For the text-containing cell, return its midpoint in (x, y) coordinate format. 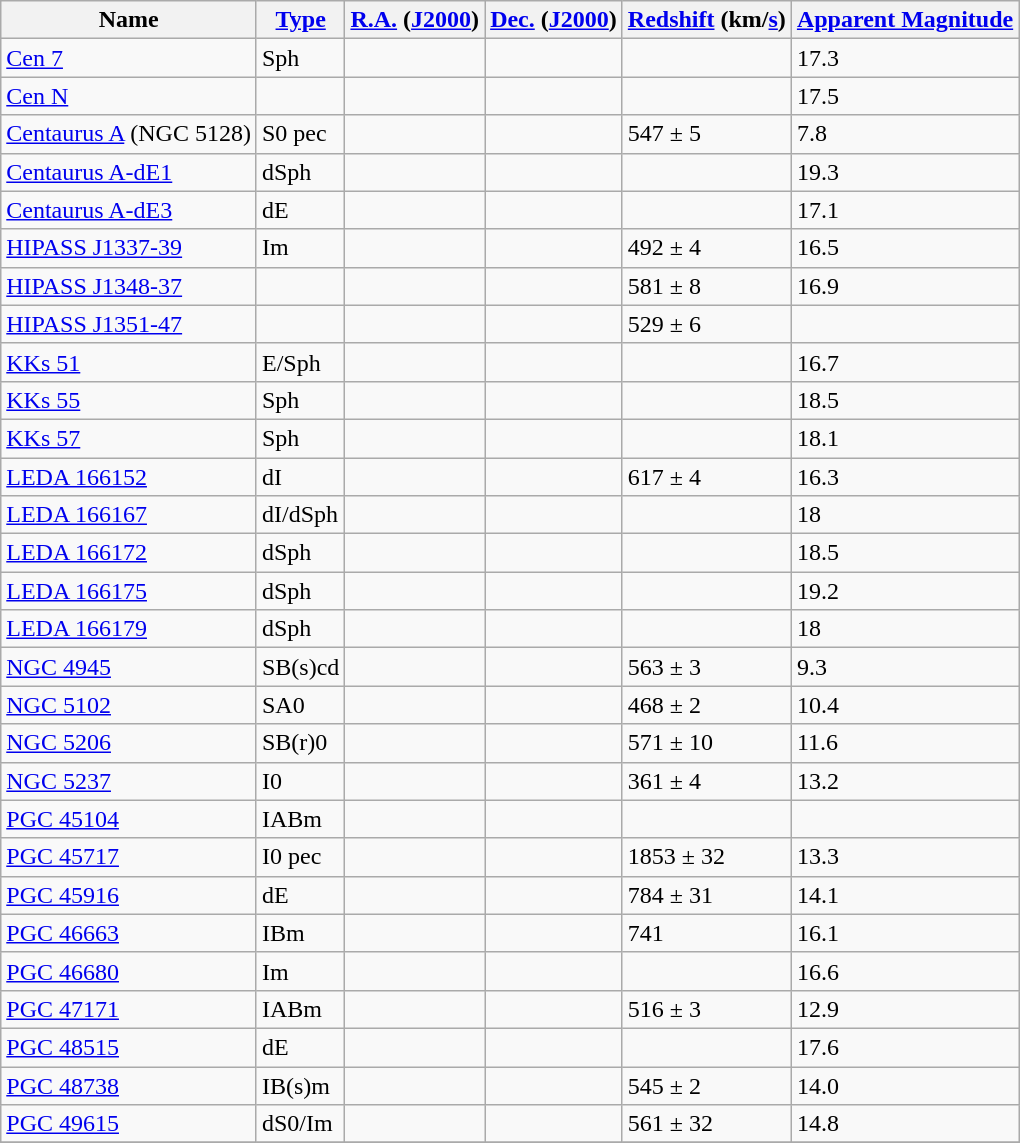
I0 (300, 781)
468 ± 2 (706, 705)
LEDA 166167 (129, 515)
dI/dSph (300, 515)
SB(s)cd (300, 667)
16.5 (904, 248)
12.9 (904, 1009)
16.6 (904, 971)
11.6 (904, 743)
Centaurus A-dE3 (129, 210)
PGC 46680 (129, 971)
14.0 (904, 1085)
492 ± 4 (706, 248)
784 ± 31 (706, 895)
19.2 (904, 591)
17.5 (904, 96)
18.1 (904, 438)
19.3 (904, 172)
PGC 46663 (129, 933)
R.A. (J2000) (415, 20)
E/Sph (300, 362)
17.6 (904, 1047)
PGC 45717 (129, 857)
LEDA 166179 (129, 629)
741 (706, 933)
I0 pec (300, 857)
617 ± 4 (706, 477)
SB(r)0 (300, 743)
17.1 (904, 210)
KKs 55 (129, 400)
HIPASS J1337-39 (129, 248)
13.3 (904, 857)
Centaurus A (NGC 5128) (129, 134)
IBm (300, 933)
10.4 (904, 705)
14.8 (904, 1124)
PGC 49615 (129, 1124)
NGC 4945 (129, 667)
17.3 (904, 58)
dS0/Im (300, 1124)
PGC 45104 (129, 819)
547 ± 5 (706, 134)
Cen N (129, 96)
Redshift (km/s) (706, 20)
PGC 45916 (129, 895)
7.8 (904, 134)
14.1 (904, 895)
NGC 5237 (129, 781)
PGC 48515 (129, 1047)
NGC 5206 (129, 743)
9.3 (904, 667)
LEDA 166175 (129, 591)
S0 pec (300, 134)
13.2 (904, 781)
LEDA 166172 (129, 553)
PGC 48738 (129, 1085)
Centaurus A-dE1 (129, 172)
KKs 57 (129, 438)
IB(s)m (300, 1085)
Apparent Magnitude (904, 20)
Name (129, 20)
LEDA 166152 (129, 477)
529 ± 6 (706, 324)
PGC 47171 (129, 1009)
HIPASS J1351-47 (129, 324)
NGC 5102 (129, 705)
16.3 (904, 477)
16.7 (904, 362)
561 ± 32 (706, 1124)
563 ± 3 (706, 667)
1853 ± 32 (706, 857)
Type (300, 20)
SA0 (300, 705)
dI (300, 477)
571 ± 10 (706, 743)
16.1 (904, 933)
545 ± 2 (706, 1085)
361 ± 4 (706, 781)
581 ± 8 (706, 286)
Cen 7 (129, 58)
16.9 (904, 286)
KKs 51 (129, 362)
Dec. (J2000) (554, 20)
HIPASS J1348-37 (129, 286)
516 ± 3 (706, 1009)
